Extract the (X, Y) coordinate from the center of the cell holding the provided text.  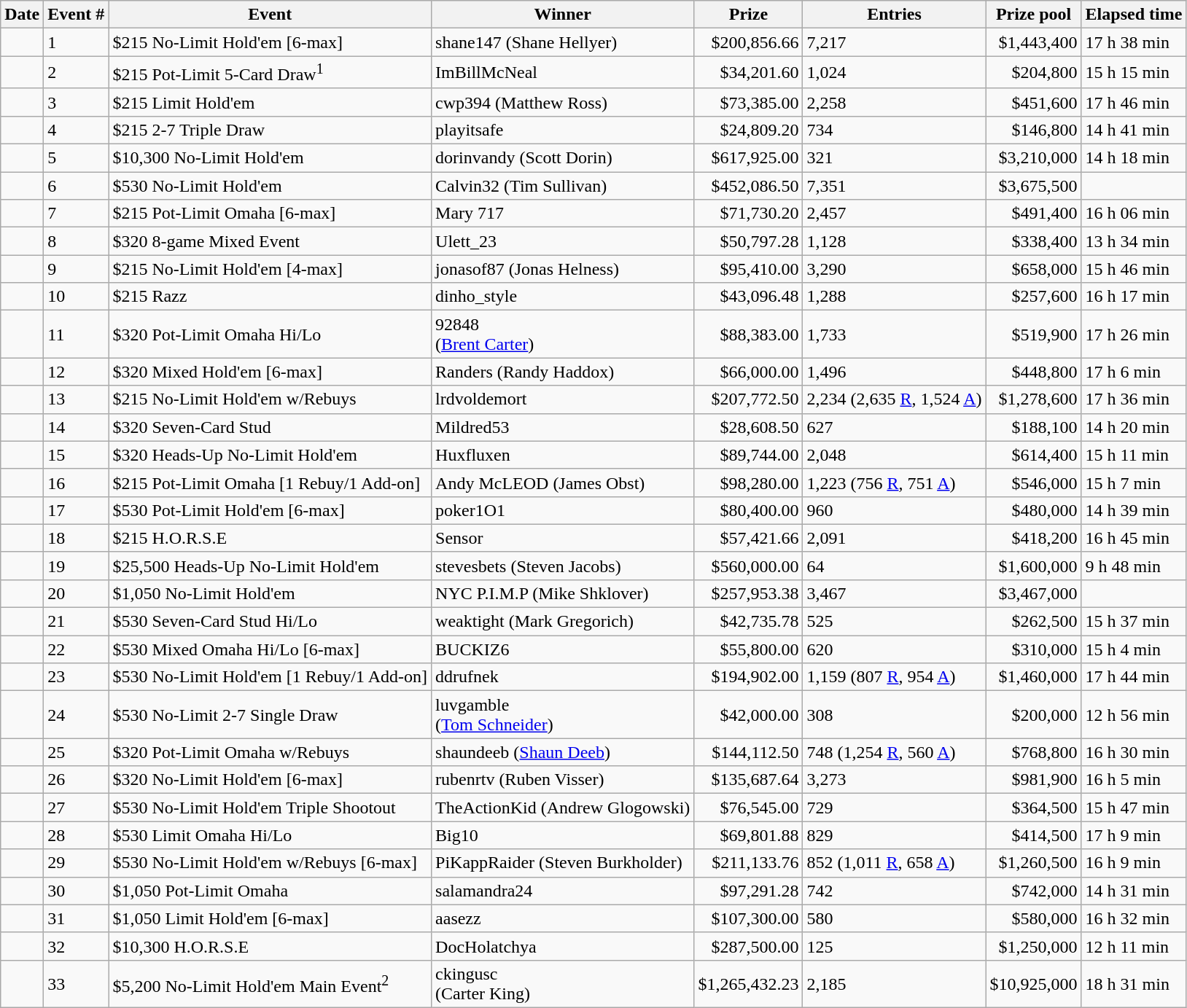
$1,050 No-Limit Hold'em (270, 593)
$80,400.00 (748, 510)
ImBillMcNeal (563, 73)
14 (76, 427)
$73,385.00 (748, 102)
627 (894, 427)
$215 Pot-Limit Omaha [6-max] (270, 214)
308 (894, 714)
$530 Seven-Card Stud Hi/Lo (270, 622)
$981,900 (1034, 780)
$107,300.00 (748, 918)
1,288 (894, 297)
32 (76, 946)
ckingusc (Carter King) (563, 984)
620 (894, 649)
$257,953.38 (748, 593)
11 (76, 334)
1,159 (807 R, 954 A) (894, 677)
15 h 47 min (1134, 808)
$519,900 (1034, 334)
15 (76, 455)
Mildred53 (563, 427)
27 (76, 808)
13 (76, 399)
$200,000 (1034, 714)
960 (894, 510)
DocHolatchya (563, 946)
12 h 11 min (1134, 946)
$215 H.O.R.S.E (270, 538)
21 (76, 622)
1,024 (894, 73)
$215 No-Limit Hold'em [6-max] (270, 42)
17 h 9 min (1134, 835)
18 (76, 538)
1,128 (894, 241)
14 h 20 min (1134, 427)
$5,200 No-Limit Hold'em Main Event2 (270, 984)
7,351 (894, 186)
2,234 (2,635 R, 1,524 A) (894, 399)
1 (76, 42)
$146,800 (1034, 130)
$530 No-Limit 2-7 Single Draw (270, 714)
$215 Limit Hold'em (270, 102)
829 (894, 835)
9 h 48 min (1134, 566)
ddrufnek (563, 677)
$95,410.00 (748, 269)
12 h 56 min (1134, 714)
17 h 44 min (1134, 677)
$452,086.50 (748, 186)
TheActionKid (Andrew Glogowski) (563, 808)
$194,902.00 (748, 677)
$215 No-Limit Hold'em [4-max] (270, 269)
salamandra24 (563, 891)
$76,545.00 (748, 808)
$742,000 (1034, 891)
Prize pool (1034, 15)
cwp394 (Matthew Ross) (563, 102)
14 h 18 min (1134, 158)
$320 No-Limit Hold'em [6-max] (270, 780)
$658,000 (1034, 269)
poker1O1 (563, 510)
$28,608.50 (748, 427)
Sensor (563, 538)
15 h 37 min (1134, 622)
playitsafe (563, 130)
$204,800 (1034, 73)
31 (76, 918)
$614,400 (1034, 455)
$215 2-7 Triple Draw (270, 130)
$215 Razz (270, 297)
16 h 17 min (1134, 297)
dorinvandy (Scott Dorin) (563, 158)
7 (76, 214)
$1,265,432.23 (748, 984)
$42,735.78 (748, 622)
1,223 (756 R, 751 A) (894, 482)
3,273 (894, 780)
$211,133.76 (748, 863)
$3,675,500 (1034, 186)
20 (76, 593)
PiKappRaider (Steven Burkholder) (563, 863)
$448,800 (1034, 372)
$55,800.00 (748, 649)
7,217 (894, 42)
$530 No-Limit Hold'em w/Rebuys [6-max] (270, 863)
15 h 7 min (1134, 482)
Elapsed time (1134, 15)
$25,500 Heads-Up No-Limit Hold'em (270, 566)
$1,600,000 (1034, 566)
$320 Pot-Limit Omaha w/Rebuys (270, 752)
$320 Mixed Hold'em [6-max] (270, 372)
$310,000 (1034, 649)
rubenrtv (Ruben Visser) (563, 780)
NYC P.I.M.P (Mike Shklover) (563, 593)
$364,500 (1034, 808)
3 (76, 102)
$418,200 (1034, 538)
92848 (Brent Carter) (563, 334)
26 (76, 780)
2,457 (894, 214)
3,467 (894, 593)
$215 No-Limit Hold'em w/Rebuys (270, 399)
18 h 31 min (1134, 984)
Calvin32 (Tim Sullivan) (563, 186)
$257,600 (1034, 297)
stevesbets (Steven Jacobs) (563, 566)
$1,460,000 (1034, 677)
29 (76, 863)
$480,000 (1034, 510)
12 (76, 372)
852 (1,011 R, 658 A) (894, 863)
15 h 4 min (1134, 649)
weaktight (Mark Gregorich) (563, 622)
8 (76, 241)
$207,772.50 (748, 399)
Huxfluxen (563, 455)
dinho_style (563, 297)
shane147 (Shane Hellyer) (563, 42)
Prize (748, 15)
729 (894, 808)
jonasof87 (Jonas Helness) (563, 269)
aasezz (563, 918)
1,733 (894, 334)
$10,925,000 (1034, 984)
$530 Mixed Omaha Hi/Lo [6-max] (270, 649)
748 (1,254 R, 560 A) (894, 752)
$1,050 Pot-Limit Omaha (270, 891)
$3,210,000 (1034, 158)
742 (894, 891)
$97,291.28 (748, 891)
10 (76, 297)
16 h 9 min (1134, 863)
2,091 (894, 538)
Mary 717 (563, 214)
$617,925.00 (748, 158)
$1,250,000 (1034, 946)
64 (894, 566)
$287,500.00 (748, 946)
525 (894, 622)
23 (76, 677)
6 (76, 186)
$43,096.48 (748, 297)
Event # (76, 15)
4 (76, 130)
$530 No-Limit Hold'em (270, 186)
$88,383.00 (748, 334)
28 (76, 835)
$200,856.66 (748, 42)
$1,260,500 (1034, 863)
580 (894, 918)
$34,201.60 (748, 73)
Event (270, 15)
luvgamble (Tom Schneider) (563, 714)
Winner (563, 15)
$57,421.66 (748, 538)
lrdvoldemort (563, 399)
3,290 (894, 269)
2,048 (894, 455)
14 h 41 min (1134, 130)
2,258 (894, 102)
$50,797.28 (748, 241)
17 h 26 min (1134, 334)
Date (22, 15)
Andy McLEOD (James Obst) (563, 482)
$144,112.50 (748, 752)
Big10 (563, 835)
125 (894, 946)
16 (76, 482)
$320 Seven-Card Stud (270, 427)
$546,000 (1034, 482)
$338,400 (1034, 241)
17 h 6 min (1134, 372)
$10,300 H.O.R.S.E (270, 946)
$71,730.20 (748, 214)
2,185 (894, 984)
24 (76, 714)
$98,280.00 (748, 482)
19 (76, 566)
$414,500 (1034, 835)
shaundeeb (Shaun Deeb) (563, 752)
$89,744.00 (748, 455)
14 h 31 min (1134, 891)
17 h 36 min (1134, 399)
$215 Pot-Limit 5-Card Draw1 (270, 73)
$320 Pot-Limit Omaha Hi/Lo (270, 334)
$215 Pot-Limit Omaha [1 Rebuy/1 Add-on] (270, 482)
$451,600 (1034, 102)
$188,100 (1034, 427)
15 h 46 min (1134, 269)
14 h 39 min (1134, 510)
$560,000.00 (748, 566)
$69,801.88 (748, 835)
$530 No-Limit Hold'em Triple Shootout (270, 808)
$3,467,000 (1034, 593)
30 (76, 891)
9 (76, 269)
13 h 34 min (1134, 241)
15 h 11 min (1134, 455)
$66,000.00 (748, 372)
$1,443,400 (1034, 42)
1,496 (894, 372)
$580,000 (1034, 918)
17 h 46 min (1134, 102)
22 (76, 649)
$42,000.00 (748, 714)
$530 Limit Omaha Hi/Lo (270, 835)
15 h 15 min (1134, 73)
$135,687.64 (748, 780)
Randers (Randy Haddox) (563, 372)
16 h 45 min (1134, 538)
$1,050 Limit Hold'em [6-max] (270, 918)
17 (76, 510)
33 (76, 984)
321 (894, 158)
$262,500 (1034, 622)
5 (76, 158)
16 h 32 min (1134, 918)
Entries (894, 15)
734 (894, 130)
$530 No-Limit Hold'em [1 Rebuy/1 Add-on] (270, 677)
16 h 5 min (1134, 780)
$320 8-game Mixed Event (270, 241)
17 h 38 min (1134, 42)
BUCKIZ6 (563, 649)
$491,400 (1034, 214)
$530 Pot-Limit Hold'em [6-max] (270, 510)
2 (76, 73)
16 h 06 min (1134, 214)
$768,800 (1034, 752)
$10,300 No-Limit Hold'em (270, 158)
$24,809.20 (748, 130)
Ulett_23 (563, 241)
$320 Heads-Up No-Limit Hold'em (270, 455)
25 (76, 752)
$1,278,600 (1034, 399)
16 h 30 min (1134, 752)
